Provide the (x, y) coordinate of the cell's center where the given text is located.  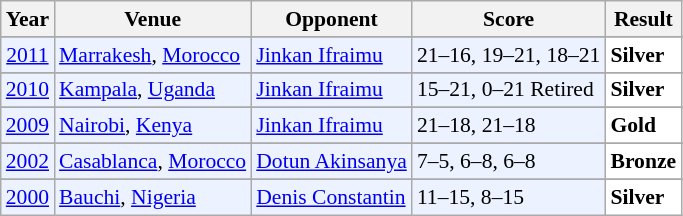
2002 (28, 162)
Bauchi, Nigeria (152, 197)
2011 (28, 55)
2009 (28, 126)
15–21, 0–21 Retired (509, 90)
11–15, 8–15 (509, 197)
7–5, 6–8, 6–8 (509, 162)
Score (509, 19)
2010 (28, 90)
2000 (28, 197)
Opponent (332, 19)
Nairobi, Kenya (152, 126)
Year (28, 19)
Bronze (643, 162)
Casablanca, Morocco (152, 162)
Dotun Akinsanya (332, 162)
Kampala, Uganda (152, 90)
Gold (643, 126)
Result (643, 19)
21–16, 19–21, 18–21 (509, 55)
Venue (152, 19)
21–18, 21–18 (509, 126)
Marrakesh, Morocco (152, 55)
Denis Constantin (332, 197)
